Find where the given text appears and provide that cell's center as (x, y) coordinate. 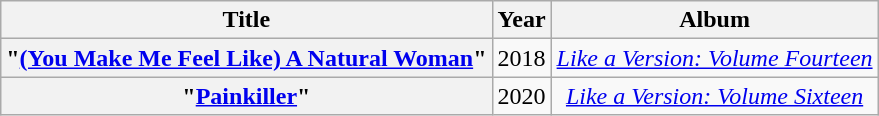
"Painkiller" (246, 96)
Like a Version: Volume Sixteen (714, 96)
2020 (522, 96)
"(You Make Me Feel Like) A Natural Woman" (246, 58)
2018 (522, 58)
Album (714, 20)
Like a Version: Volume Fourteen (714, 58)
Title (246, 20)
Year (522, 20)
